Detect which cell encompasses the target text, then output its (X, Y) center coordinate. 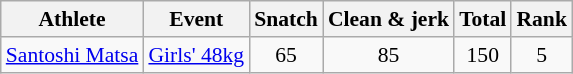
Athlete (72, 19)
85 (388, 55)
65 (286, 55)
5 (542, 55)
Total (482, 19)
Rank (542, 19)
Girls' 48kg (196, 55)
Clean & jerk (388, 19)
150 (482, 55)
Snatch (286, 19)
Event (196, 19)
Santoshi Matsa (72, 55)
